Locate the cell with the specified text and output its (X, Y) center coordinate. 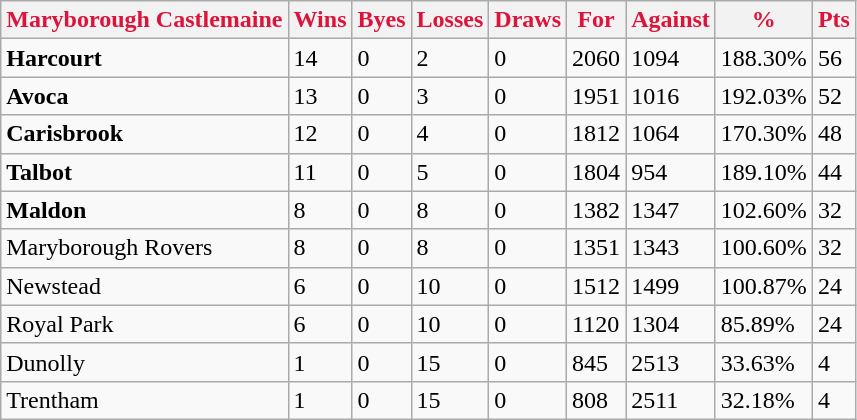
Avoca (144, 96)
1304 (671, 324)
56 (834, 58)
Dunolly (144, 362)
32.18% (764, 400)
Wins (320, 20)
Newstead (144, 286)
Trentham (144, 400)
Against (671, 20)
Pts (834, 20)
808 (596, 400)
Draws (528, 20)
1343 (671, 248)
2511 (671, 400)
1951 (596, 96)
2 (450, 58)
12 (320, 134)
Harcourt (144, 58)
For (596, 20)
48 (834, 134)
1064 (671, 134)
1804 (596, 172)
100.60% (764, 248)
188.30% (764, 58)
1016 (671, 96)
1512 (596, 286)
1499 (671, 286)
Maldon (144, 210)
845 (596, 362)
100.87% (764, 286)
Byes (382, 20)
1120 (596, 324)
102.60% (764, 210)
Talbot (144, 172)
2060 (596, 58)
954 (671, 172)
1094 (671, 58)
52 (834, 96)
1812 (596, 134)
85.89% (764, 324)
33.63% (764, 362)
Royal Park (144, 324)
170.30% (764, 134)
1351 (596, 248)
3 (450, 96)
5 (450, 172)
13 (320, 96)
Maryborough Castlemaine (144, 20)
192.03% (764, 96)
44 (834, 172)
14 (320, 58)
1382 (596, 210)
Maryborough Rovers (144, 248)
Carisbrook (144, 134)
11 (320, 172)
% (764, 20)
2513 (671, 362)
Losses (450, 20)
1347 (671, 210)
189.10% (764, 172)
